Locate the cell with the specified text and output its [X, Y] center coordinate. 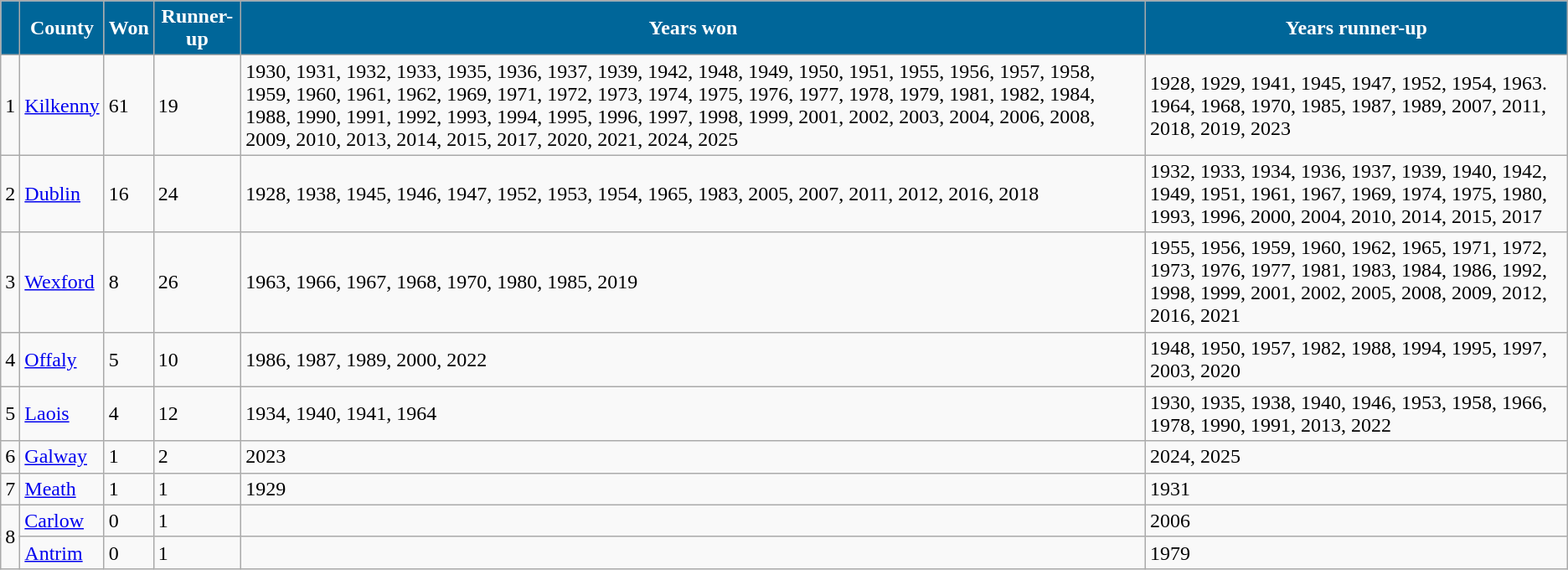
Years runner-up [1356, 28]
2024, 2025 [1356, 457]
16 [129, 194]
6 [10, 457]
County [62, 28]
10 [197, 359]
24 [197, 194]
Runner-up [197, 28]
1986, 1987, 1989, 2000, 2022 [694, 359]
Years won [694, 28]
Laois [62, 414]
2023 [694, 457]
1963, 1966, 1967, 1968, 1970, 1980, 1985, 2019 [694, 282]
1928, 1938, 1945, 1946, 1947, 1952, 1953, 1954, 1965, 1983, 2005, 2007, 2011, 2012, 2016, 2018 [694, 194]
Won [129, 28]
12 [197, 414]
61 [129, 106]
1931 [1356, 489]
1932, 1933, 1934, 1936, 1937, 1939, 1940, 1942, 1949, 1951, 1961, 1967, 1969, 1974, 1975, 1980, 1993, 1996, 2000, 2004, 2010, 2014, 2015, 2017 [1356, 194]
19 [197, 106]
1930, 1935, 1938, 1940, 1946, 1953, 1958, 1966, 1978, 1990, 1991, 2013, 2022 [1356, 414]
Dublin [62, 194]
1928, 1929, 1941, 1945, 1947, 1952, 1954, 1963. 1964, 1968, 1970, 1985, 1987, 1989, 2007, 2011, 2018, 2019, 2023 [1356, 106]
Meath [62, 489]
Kilkenny [62, 106]
Offaly [62, 359]
1948, 1950, 1957, 1982, 1988, 1994, 1995, 1997, 2003, 2020 [1356, 359]
1929 [694, 489]
3 [10, 282]
Antrim [62, 552]
Carlow [62, 521]
7 [10, 489]
26 [197, 282]
Wexford [62, 282]
Galway [62, 457]
2006 [1356, 521]
1934, 1940, 1941, 1964 [694, 414]
1979 [1356, 552]
